Provide the [X, Y] coordinate of the cell's center where the given text is located.  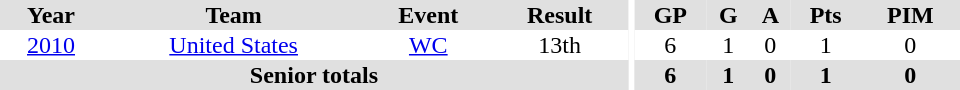
Year [51, 15]
G [728, 15]
A [770, 15]
Senior totals [314, 75]
GP [670, 15]
13th [560, 45]
Result [560, 15]
Team [234, 15]
2010 [51, 45]
PIM [910, 15]
WC [428, 45]
United States [234, 45]
Pts [826, 15]
Event [428, 15]
